Search for the cell housing the specified text and yield its (x, y) center coordinate. 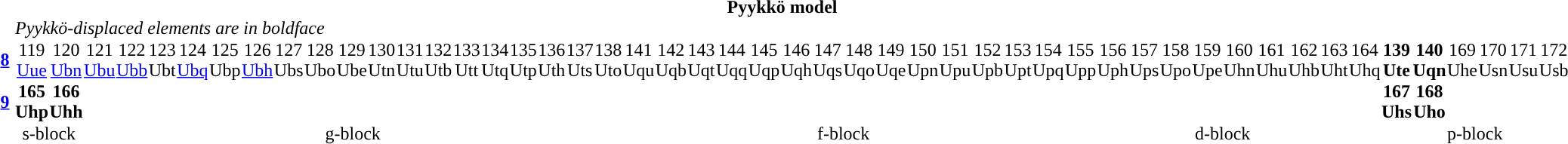
159Upe (1208, 60)
147Uqs (828, 60)
171Usu (1524, 60)
123Ubt (162, 60)
160Uhn (1239, 60)
131Utu (410, 60)
130Utn (381, 60)
119Uue (32, 60)
165Uhp (32, 102)
s-block (49, 134)
135Utp (523, 60)
g-block (353, 134)
136Uth (551, 60)
146Uqh (796, 60)
134Utq (495, 60)
127Ubs (289, 60)
142Uqb (671, 60)
137Uts (580, 60)
126Ubh (257, 60)
169Uhe (1462, 60)
139Ute (1397, 60)
133Utt (467, 60)
122Ubb (131, 60)
141Uqu (639, 60)
144Uqq (731, 60)
138Uto (608, 60)
156Uph (1113, 60)
166Uhh (66, 102)
121Ubu (100, 60)
158Upo (1175, 60)
157Ups (1145, 60)
168Uho (1429, 102)
124Ubq (192, 60)
d-block (1223, 134)
145Uqp (764, 60)
162Uhb (1304, 60)
152Upb (988, 60)
155Upp (1080, 60)
164Uhq (1364, 60)
151Upu (955, 60)
128Ubo (320, 60)
149Uqe (891, 60)
148Uqo (860, 60)
132Utb (438, 60)
129Ube (352, 60)
161Uhu (1272, 60)
167Uhs (1397, 102)
150Upn (923, 60)
143Uqt (701, 60)
f-block (844, 134)
125Ubp (225, 60)
163Uht (1335, 60)
170Usn (1494, 60)
120Ubn (66, 60)
153Upt (1018, 60)
140Uqn (1429, 60)
154Upq (1048, 60)
